Capture the cell that displays the provided text and extract its [x, y] central coordinate. 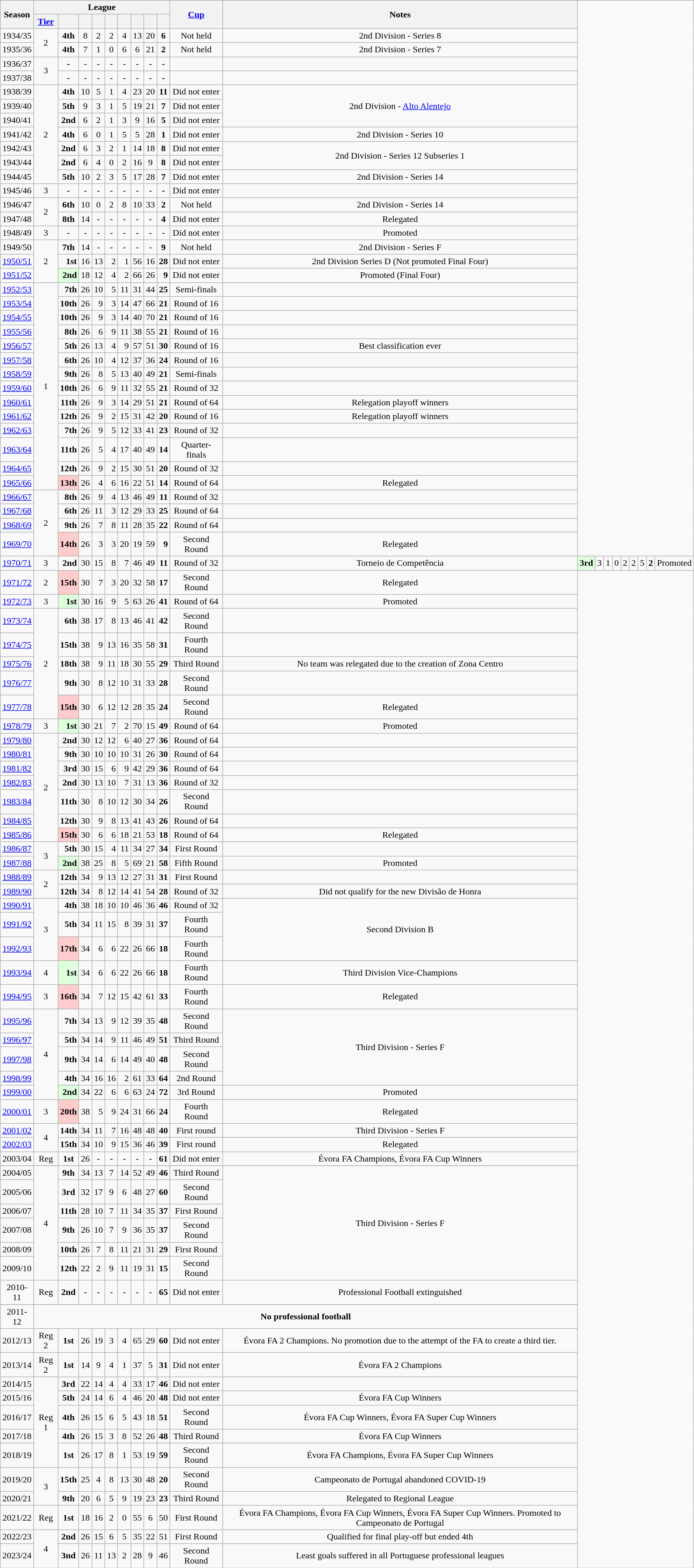
Qualified for final play-off but ended 4th [400, 1537]
2012/13 [17, 1341]
1975/76 [17, 664]
1939/40 [17, 106]
Fifth Round [196, 863]
1970/71 [17, 563]
Évora FA 2 Champions. No promotion due to the attempt of the FA to create a third tier. [400, 1341]
13th [68, 483]
1946/47 [17, 205]
1954/55 [17, 318]
2023/24 [17, 1555]
Évora FA 2 Champions [400, 1365]
50 [163, 1518]
1935/36 [17, 50]
Relegated to Regional League [400, 1498]
1957/58 [17, 360]
1960/61 [17, 402]
Évora FA Cup Winners, Évora FA Super Cup Winners [400, 1417]
1958/59 [17, 374]
2005/06 [17, 1192]
1990/91 [17, 905]
54 [151, 891]
1934/35 [17, 36]
Évora FA Champions, Évora FA Super Cup Winners [400, 1455]
1968/69 [17, 525]
No professional football [305, 1317]
2nd Division - Series 12 Subseries 1 [400, 155]
1952/53 [17, 289]
No team was relegated due to the creation of Zona Centro [400, 664]
Campeonato de Portugal abandoned COVID-19 [400, 1479]
Professional Football extinguished [400, 1292]
20th [68, 1112]
2019/20 [17, 1479]
1976/77 [17, 682]
1951/52 [17, 275]
2016/17 [17, 1417]
1964/65 [17, 469]
League [102, 7]
1950/51 [17, 261]
1977/78 [17, 707]
2nd Division - Series 8 [400, 36]
1947/48 [17, 219]
2007/08 [17, 1230]
2017/18 [17, 1436]
2020/21 [17, 1498]
2013/14 [17, 1365]
1981/82 [17, 768]
1949/50 [17, 247]
1987/88 [17, 863]
2010-11 [17, 1292]
Promoted (Final Four) [400, 275]
1955/56 [17, 332]
1978/79 [17, 726]
1991/92 [17, 924]
1995/96 [17, 1021]
1953/54 [17, 303]
1962/63 [17, 431]
1984/85 [17, 821]
1993/94 [17, 973]
57 [137, 346]
2nd Division - Alto Alentejo [400, 106]
1948/49 [17, 233]
18th [68, 664]
3nd [68, 1555]
2006/07 [17, 1211]
1999/00 [17, 1092]
1980/81 [17, 754]
2nd Division - Series 7 [400, 50]
2nd Division - Series F [400, 247]
Best classification ever [400, 346]
1982/83 [17, 783]
1942/43 [17, 148]
1940/41 [17, 120]
2004/05 [17, 1173]
72 [163, 1092]
Did not qualify for the new Divisão de Honra [400, 891]
2015/16 [17, 1398]
Second Division B [400, 929]
1989/90 [17, 891]
1998/99 [17, 1078]
69 [137, 863]
Évora FA Champions, Évora FA Cup Winners [400, 1159]
1986/87 [17, 849]
1974/75 [17, 645]
2021/22 [17, 1518]
Cup [196, 14]
1937/38 [17, 78]
1956/57 [17, 346]
1997/98 [17, 1059]
1994/95 [17, 997]
1983/84 [17, 802]
1985/86 [17, 835]
1944/45 [17, 177]
2002/03 [17, 1145]
2nd Round [196, 1078]
2022/23 [17, 1537]
Notes [400, 14]
Évora FA Champions, Évora FA Cup Winners, Évora FA Super Cup Winners. Promoted to Campeonato de Portugal [400, 1518]
1938/39 [17, 92]
2008/09 [17, 1249]
2018/19 [17, 1455]
1966/67 [17, 497]
2001/02 [17, 1130]
2003/04 [17, 1159]
1971/72 [17, 582]
17th [68, 949]
2000/01 [17, 1112]
2nd Division Series D (Not promoted Final Four) [400, 261]
47 [137, 303]
2011-12 [17, 1317]
1945/46 [17, 191]
44 [151, 289]
1973/74 [17, 620]
1959/60 [17, 388]
1969/70 [17, 544]
2nd Division - Series 10 [400, 134]
1936/37 [17, 64]
1941/42 [17, 134]
Tier [46, 21]
1972/73 [17, 601]
1963/64 [17, 450]
1996/97 [17, 1040]
56 [137, 261]
2009/10 [17, 1269]
1988/89 [17, 877]
Third Division Vice-Champions [400, 973]
3rd Round [196, 1092]
1961/62 [17, 416]
2014/15 [17, 1384]
16th [68, 997]
Season [17, 14]
Quarter-finals [196, 450]
Least goals suffered in all Portuguese professional leagues [400, 1555]
64 [163, 1078]
Torneio de Competência [400, 563]
1943/44 [17, 162]
1979/80 [17, 740]
1967/68 [17, 511]
1992/93 [17, 949]
1965/66 [17, 483]
Reg 1 [46, 1422]
